For the text-containing cell, return its midpoint in (X, Y) coordinate format. 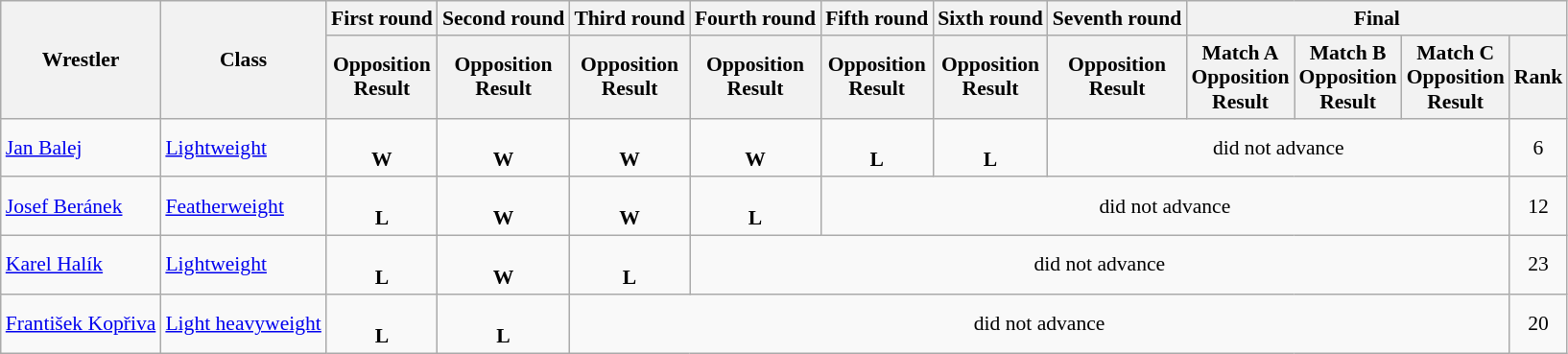
Match AOppositionResult (1240, 77)
Karel Halík (81, 265)
František Kopřiva (81, 324)
Featherweight (244, 207)
Second round (504, 18)
Match COppositionResult (1456, 77)
Fourth round (755, 18)
Seventh round (1117, 18)
Wrestler (81, 59)
20 (1539, 324)
Fifth round (877, 18)
Match BOppositionResult (1348, 77)
First round (382, 18)
Class (244, 59)
6 (1539, 148)
23 (1539, 265)
Third round (630, 18)
Light heavyweight (244, 324)
Sixth round (990, 18)
Jan Balej (81, 148)
12 (1539, 207)
Final (1376, 18)
Rank (1539, 77)
Josef Beránek (81, 207)
